Return the (X, Y) coordinate for the center point of the cell that contains the specified text.  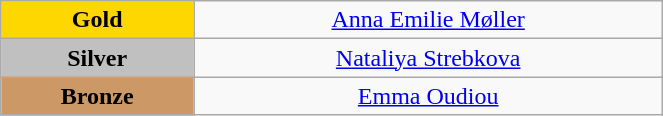
Bronze (98, 96)
Silver (98, 58)
Emma Oudiou (428, 96)
Anna Emilie Møller (428, 20)
Gold (98, 20)
Nataliya Strebkova (428, 58)
